Determine the (X, Y) coordinate at the center of the cell enclosing the given text.  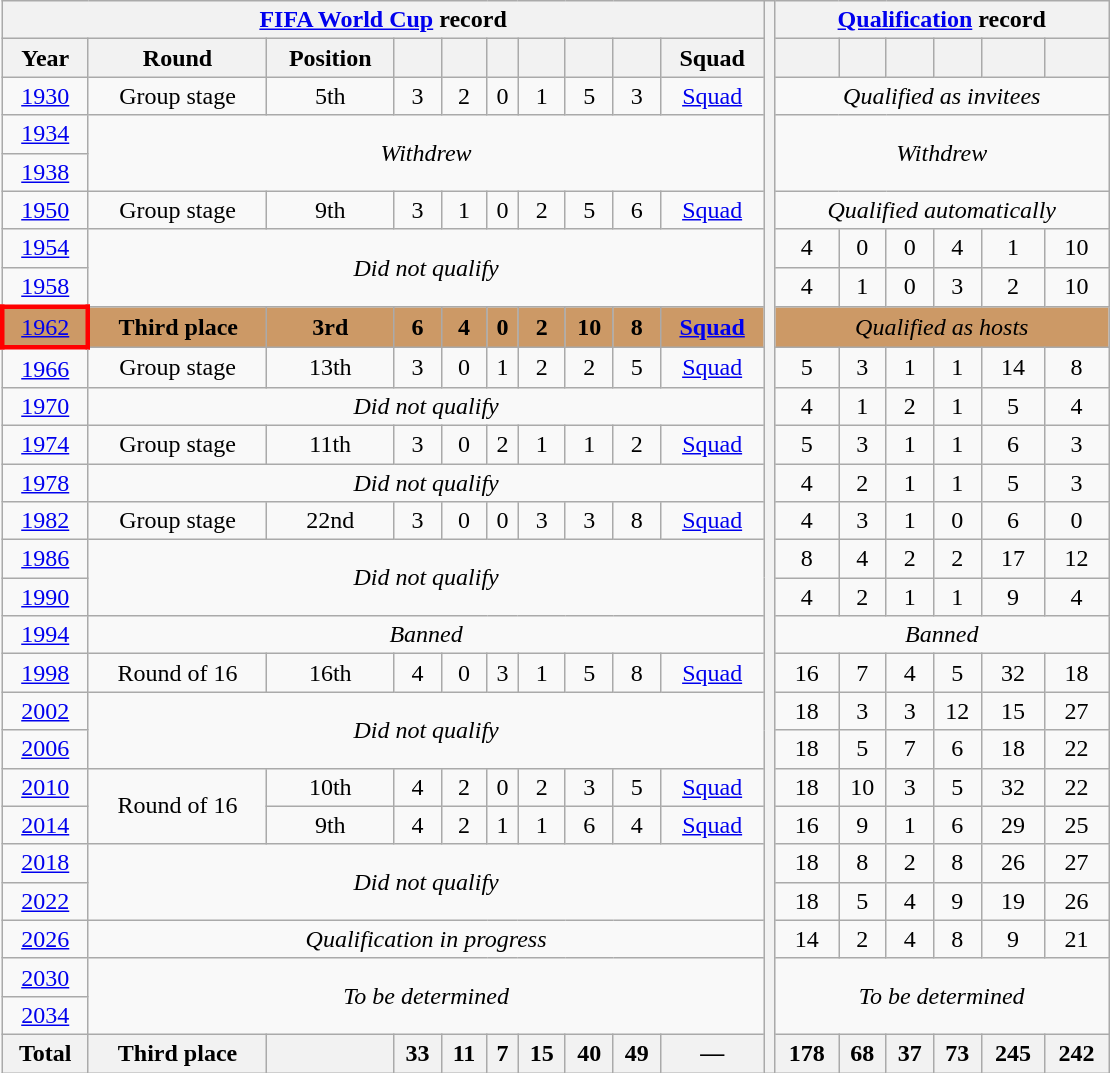
40 (588, 1053)
1990 (45, 597)
242 (1077, 1053)
245 (1013, 1053)
49 (636, 1053)
2006 (45, 749)
Position (330, 58)
5th (330, 96)
19 (1013, 901)
13th (330, 368)
1978 (45, 483)
21 (1077, 939)
Qualification in progress (426, 939)
11 (464, 1053)
37 (910, 1053)
22nd (330, 521)
1954 (45, 248)
1930 (45, 96)
1982 (45, 521)
1950 (45, 210)
11th (330, 444)
25 (1077, 825)
2002 (45, 711)
33 (418, 1053)
Qualified automatically (942, 210)
FIFA World Cup record (383, 20)
2014 (45, 825)
Year (45, 58)
Qualified as hosts (942, 328)
68 (862, 1053)
1986 (45, 559)
16th (330, 673)
2010 (45, 787)
Total (45, 1053)
1962 (45, 328)
— (712, 1053)
10th (330, 787)
1938 (45, 172)
Round (178, 58)
2030 (45, 977)
1998 (45, 673)
1970 (45, 406)
2034 (45, 1015)
2022 (45, 901)
3rd (330, 328)
1958 (45, 287)
178 (807, 1053)
73 (958, 1053)
Qualification record (942, 20)
1966 (45, 368)
2026 (45, 939)
1934 (45, 134)
29 (1013, 825)
2018 (45, 863)
17 (1013, 559)
Qualified as invitees (942, 96)
1974 (45, 444)
1994 (45, 635)
